Capture the cell that displays the provided text and extract its (x, y) central coordinate. 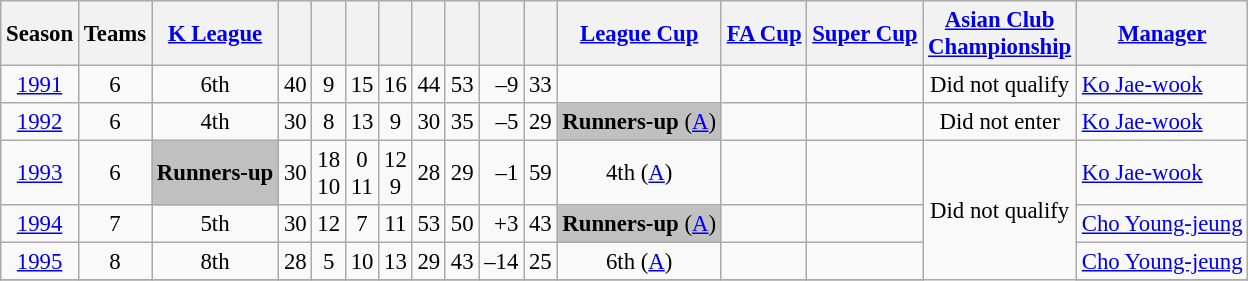
Manager (1162, 34)
League Cup (639, 34)
4th (216, 122)
Super Cup (865, 34)
8th (216, 262)
Teams (114, 34)
59 (540, 174)
33 (540, 85)
6th (A) (639, 262)
Did not enter (1000, 122)
1994 (40, 224)
–14 (502, 262)
FA Cup (764, 34)
40 (296, 85)
25 (540, 262)
4th (A) (639, 174)
1810 (328, 174)
1995 (40, 262)
Season (40, 34)
011 (362, 174)
35 (462, 122)
15 (362, 85)
Runners-up (216, 174)
K League (216, 34)
10 (362, 262)
11 (396, 224)
1993 (40, 174)
5 (328, 262)
–5 (502, 122)
16 (396, 85)
1992 (40, 122)
–9 (502, 85)
5th (216, 224)
44 (428, 85)
50 (462, 224)
6th (216, 85)
Asian ClubChampionship (1000, 34)
–1 (502, 174)
1991 (40, 85)
+3 (502, 224)
129 (396, 174)
12 (328, 224)
